Return [X, Y] of the center of cell containing provided text 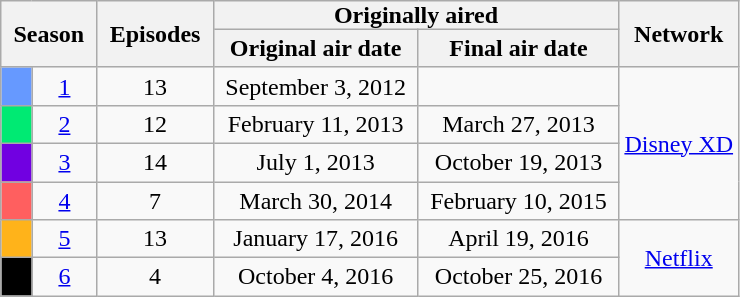
Original air date [316, 48]
October 19, 2013 [518, 162]
Final air date [518, 48]
12 [155, 124]
14 [155, 162]
7 [155, 201]
January 17, 2016 [316, 239]
Netflix [679, 258]
March 30, 2014 [316, 201]
2 [64, 124]
Network [679, 34]
3 [64, 162]
February 11, 2013 [316, 124]
1 [64, 86]
October 25, 2016 [518, 277]
February 10, 2015 [518, 201]
Season [49, 34]
6 [64, 277]
5 [64, 239]
July 1, 2013 [316, 162]
Episodes [155, 34]
April 19, 2016 [518, 239]
September 3, 2012 [316, 86]
Disney XD [679, 143]
October 4, 2016 [316, 277]
Originally aired [416, 15]
March 27, 2013 [518, 124]
